From the cell containing the given text, extract its center point as [X, Y] coordinate. 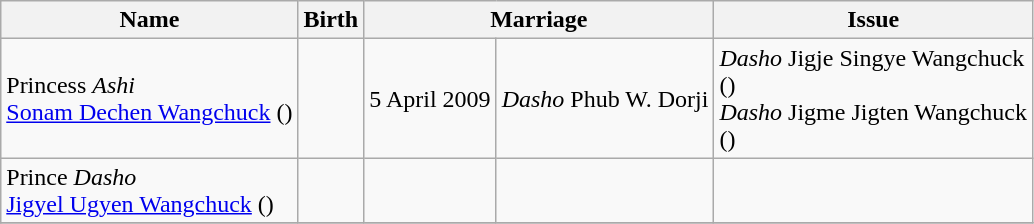
Issue [874, 20]
Birth [331, 20]
5 April 2009 [430, 98]
Marriage [539, 20]
Dasho Phub W. Dorji [605, 98]
Prince DashoJigyel Ugyen Wangchuck () [150, 190]
Princess AshiSonam Dechen Wangchuck () [150, 98]
Name [150, 20]
Dasho Jigje Singye Wangchuck ()Dasho Jigme Jigten Wangchuck () [874, 98]
